Return the [X, Y] coordinate for the center point of the cell that contains the specified text.  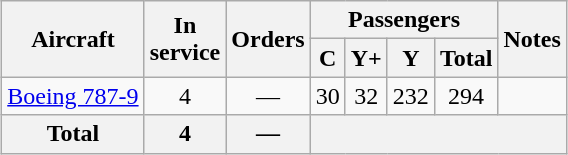
32 [366, 96]
294 [466, 96]
30 [328, 96]
C [328, 58]
Inservice [185, 39]
Notes [532, 39]
Passengers [404, 20]
Y+ [366, 58]
232 [410, 96]
Y [410, 58]
Aircraft [73, 39]
Orders [268, 39]
Boeing 787-9 [73, 96]
